Identify which cell holds the provided text, then report its [x, y] central coordinate. 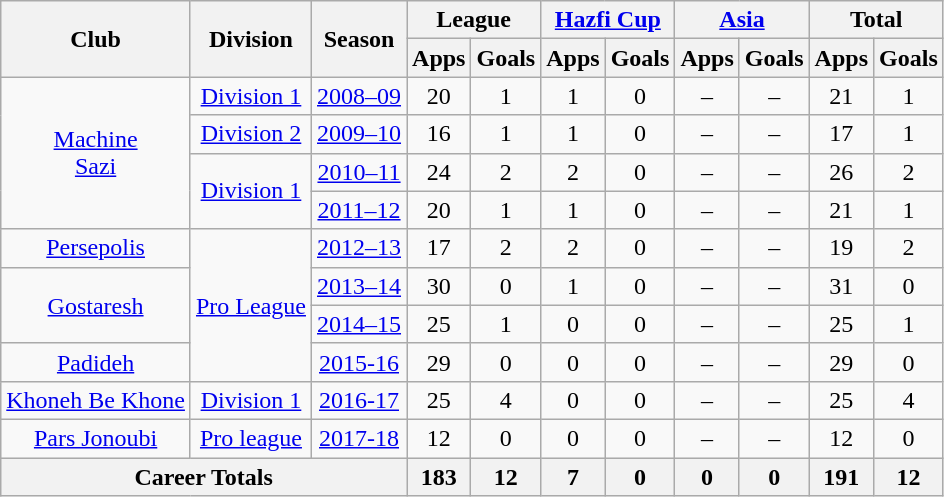
16 [439, 134]
Khoneh Be Khone [96, 400]
24 [439, 172]
19 [841, 248]
2009–10 [358, 134]
Persepolis [96, 248]
Pro League [250, 305]
Machine Sazi [96, 153]
Hazfi Cup [608, 20]
31 [841, 286]
2008–09 [358, 96]
Division 2 [250, 134]
Pro league [250, 438]
League [474, 20]
2010–11 [358, 172]
2015-16 [358, 362]
2017-18 [358, 438]
Total [876, 20]
2014–15 [358, 324]
2011–12 [358, 210]
Career Totals [204, 477]
Season [358, 39]
7 [573, 477]
2016-17 [358, 400]
30 [439, 286]
183 [439, 477]
Asia [742, 20]
Gostaresh [96, 305]
26 [841, 172]
Pars Jonoubi [96, 438]
Club [96, 39]
2013–14 [358, 286]
Padideh [96, 362]
191 [841, 477]
2012–13 [358, 248]
Division [250, 39]
